Determine the [x, y] coordinate at the center of the cell enclosing the given text.  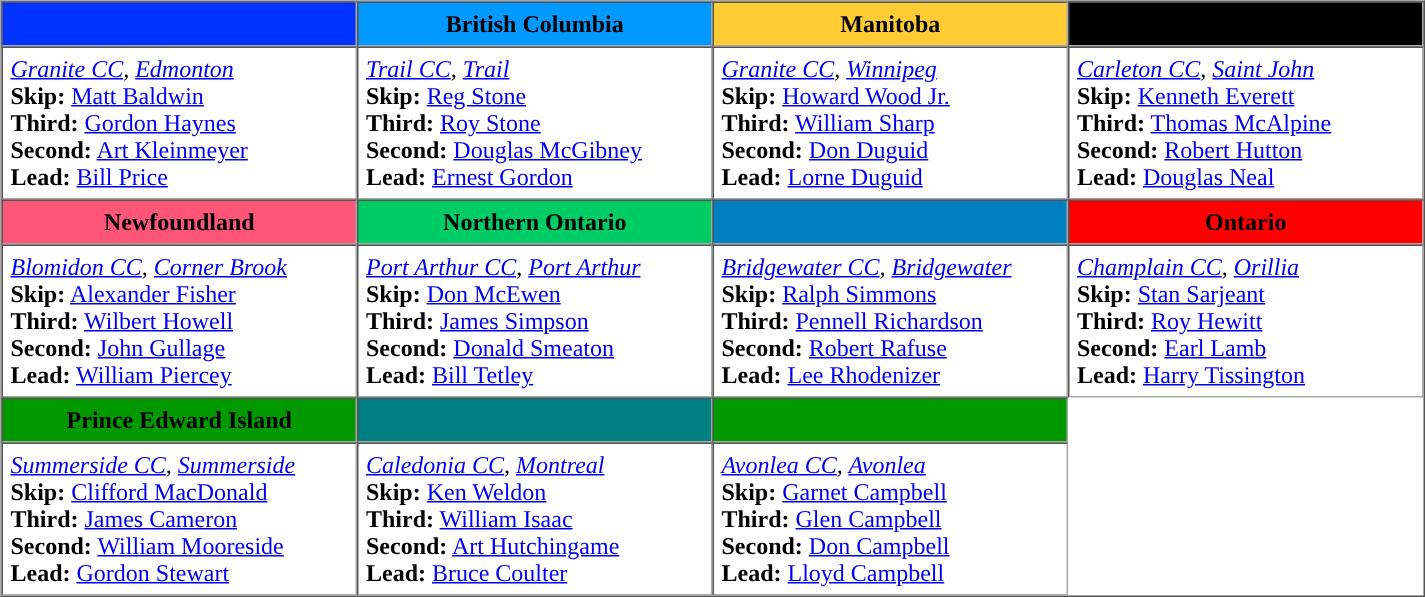
Champlain CC, OrilliaSkip: Stan Sarjeant Third: Roy Hewitt Second: Earl Lamb Lead: Harry Tissington [1246, 320]
Prince Edward Island [180, 420]
Northern Ontario [535, 222]
Bridgewater CC, BridgewaterSkip: Ralph Simmons Third: Pennell Richardson Second: Robert Rafuse Lead: Lee Rhodenizer [890, 320]
Trail CC, TrailSkip: Reg Stone Third: Roy Stone Second: Douglas McGibney Lead: Ernest Gordon [535, 122]
Port Arthur CC, Port ArthurSkip: Don McEwen Third: James Simpson Second: Donald Smeaton Lead: Bill Tetley [535, 320]
Granite CC, EdmontonSkip: Matt Baldwin Third: Gordon Haynes Second: Art Kleinmeyer Lead: Bill Price [180, 122]
Granite CC, WinnipegSkip: Howard Wood Jr. Third: William Sharp Second: Don Duguid Lead: Lorne Duguid [890, 122]
British Columbia [535, 24]
Ontario [1246, 222]
Blomidon CC, Corner BrookSkip: Alexander Fisher Third: Wilbert Howell Second: John Gullage Lead: William Piercey [180, 320]
Avonlea CC, AvonleaSkip: Garnet Campbell Third: Glen Campbell Second: Don Campbell Lead: Lloyd Campbell [890, 518]
Caledonia CC, MontrealSkip: Ken Weldon Third: William Isaac Second: Art Hutchingame Lead: Bruce Coulter [535, 518]
Newfoundland [180, 222]
Summerside CC, SummersideSkip: Clifford MacDonald Third: James Cameron Second: William Mooreside Lead: Gordon Stewart [180, 518]
Carleton CC, Saint JohnSkip: Kenneth Everett Third: Thomas McAlpine Second: Robert Hutton Lead: Douglas Neal [1246, 122]
Manitoba [890, 24]
